Capture the cell that displays the provided text and extract its [X, Y] central coordinate. 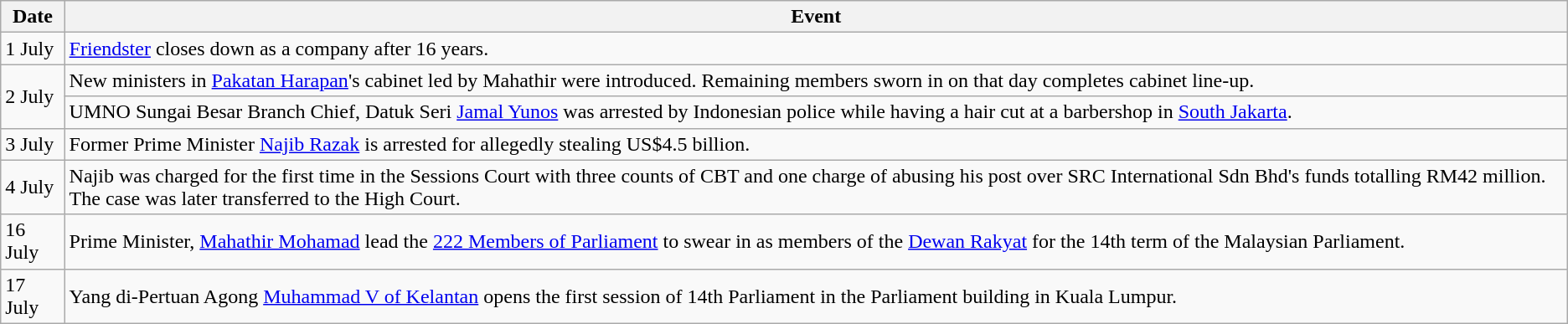
Former Prime Minister Najib Razak is arrested for allegedly stealing US$4.5 billion. [816, 144]
Date [33, 17]
2 July [33, 96]
Yang di-Pertuan Agong Muhammad V of Kelantan opens the first session of 14th Parliament in the Parliament building in Kuala Lumpur. [816, 296]
4 July [33, 188]
16 July [33, 241]
1 July [33, 49]
Friendster closes down as a company after 16 years. [816, 49]
New ministers in Pakatan Harapan's cabinet led by Mahathir were introduced. Remaining members sworn in on that day completes cabinet line-up. [816, 80]
3 July [33, 144]
UMNO Sungai Besar Branch Chief, Datuk Seri Jamal Yunos was arrested by Indonesian police while having a hair cut at a barbershop in South Jakarta. [816, 112]
17 July [33, 296]
Event [816, 17]
